Locate the cell with the specified text and output its [X, Y] center coordinate. 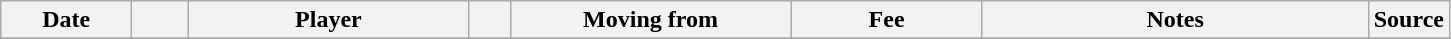
Source [1408, 20]
Date [66, 20]
Fee [886, 20]
Moving from [650, 20]
Notes [1175, 20]
Player [328, 20]
